Detect which cell encompasses the target text, then output its (X, Y) center coordinate. 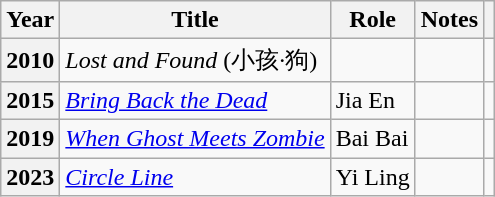
Title (195, 20)
Bring Back the Dead (195, 100)
2023 (30, 177)
Bai Bai (372, 138)
Notes (449, 20)
Role (372, 20)
2019 (30, 138)
Year (30, 20)
Jia En (372, 100)
2010 (30, 60)
2015 (30, 100)
Circle Line (195, 177)
Lost and Found (小孩·狗) (195, 60)
When Ghost Meets Zombie (195, 138)
Yi Ling (372, 177)
